Return the (X, Y) coordinate for the center point of the cell that contains the specified text.  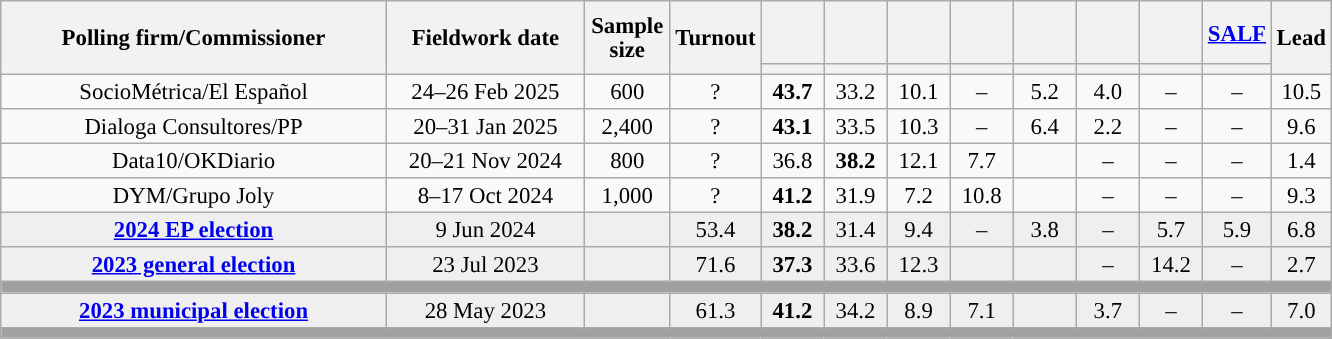
SocioMétrica/El Español (194, 92)
Polling firm/Commissioner (194, 38)
10.5 (1301, 92)
5.7 (1170, 230)
Lead (1301, 38)
33.2 (856, 92)
24–26 Feb 2025 (485, 92)
Sample size (627, 38)
Turnout (716, 38)
23 Jul 2023 (485, 266)
33.5 (856, 126)
9.4 (918, 230)
61.3 (716, 310)
2024 EP election (194, 230)
36.8 (792, 162)
8–17 Oct 2024 (485, 196)
20–31 Jan 2025 (485, 126)
800 (627, 162)
37.3 (792, 266)
12.1 (918, 162)
3.8 (1044, 230)
9.3 (1301, 196)
6.8 (1301, 230)
71.6 (716, 266)
2023 municipal election (194, 310)
1,000 (627, 196)
9 Jun 2024 (485, 230)
14.2 (1170, 266)
9.6 (1301, 126)
7.2 (918, 196)
10.1 (918, 92)
2,400 (627, 126)
7.1 (982, 310)
5.9 (1236, 230)
Dialoga Consultores/PP (194, 126)
33.6 (856, 266)
43.1 (792, 126)
8.9 (918, 310)
DYM/Grupo Joly (194, 196)
34.2 (856, 310)
3.7 (1108, 310)
43.7 (792, 92)
7.0 (1301, 310)
12.3 (918, 266)
31.9 (856, 196)
7.7 (982, 162)
5.2 (1044, 92)
20–21 Nov 2024 (485, 162)
53.4 (716, 230)
2.2 (1108, 126)
SALF (1236, 32)
600 (627, 92)
31.4 (856, 230)
Data10/OKDiario (194, 162)
10.3 (918, 126)
28 May 2023 (485, 310)
1.4 (1301, 162)
6.4 (1044, 126)
4.0 (1108, 92)
Fieldwork date (485, 38)
2.7 (1301, 266)
2023 general election (194, 266)
10.8 (982, 196)
